Pinpoint the cell where the given text exists, returning its [x, y] midpoint coordinate. 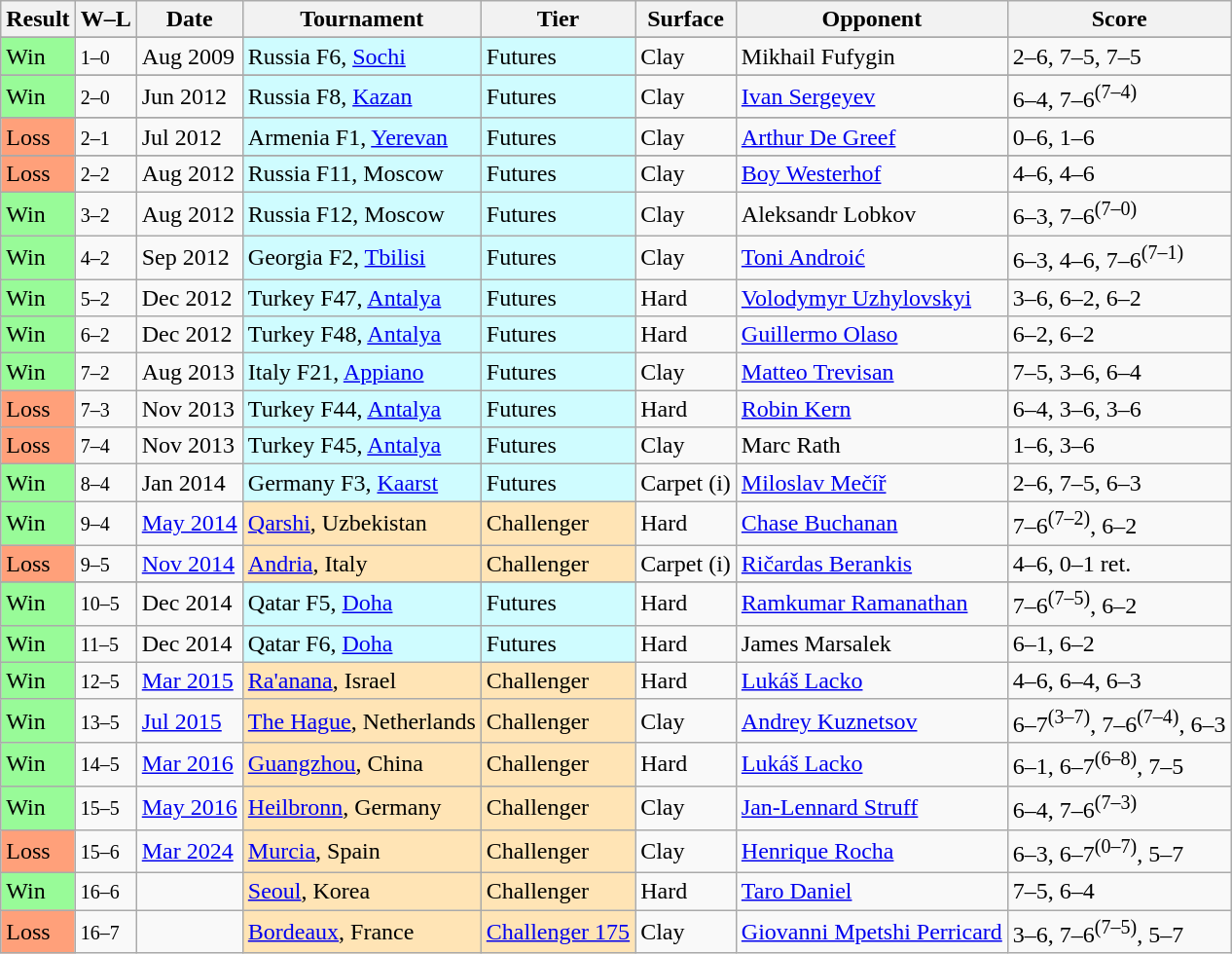
Mar 2015 [189, 680]
Italy F21, Appiano [362, 372]
Tier [558, 19]
Ramkumar Ramanathan [872, 604]
13–5 [105, 720]
6–4, 7–6(7–3) [1119, 808]
6–7(3–7), 7–6(7–4), 6–3 [1119, 720]
Turkey F48, Antalya [362, 335]
2–6, 7–5, 6–3 [1119, 483]
May 2014 [189, 524]
7–2 [105, 372]
Mar 2016 [189, 765]
Surface [686, 19]
1–0 [105, 56]
Guangzhou, China [362, 765]
Russia F6, Sochi [362, 56]
Jul 2015 [189, 720]
May 2016 [189, 808]
3–2 [105, 214]
Seoul, Korea [362, 892]
0–6, 1–6 [1119, 136]
14–5 [105, 765]
2–1 [105, 136]
W–L [105, 19]
16–6 [105, 892]
Qarshi, Uzbekistan [362, 524]
Germany F3, Kaarst [362, 483]
Heilbronn, Germany [362, 808]
6–4, 3–6, 3–6 [1119, 409]
Russia F11, Moscow [362, 173]
Sep 2012 [189, 257]
Opponent [872, 19]
5–2 [105, 298]
Miloslav Mečíř [872, 483]
Aug 2009 [189, 56]
11–5 [105, 643]
Andrey Kuznetsov [872, 720]
15–6 [105, 851]
12–5 [105, 680]
Nov 2014 [189, 564]
Boy Westerhof [872, 173]
Date [189, 19]
Mikhail Fufygin [872, 56]
Murcia, Spain [362, 851]
9–4 [105, 524]
3–6, 7–6(7–5), 5–7 [1119, 933]
Andria, Italy [362, 564]
Qatar F5, Doha [362, 604]
Jul 2012 [189, 136]
Aug 2013 [189, 372]
Ra'anana, Israel [362, 680]
6–2, 6–2 [1119, 335]
6–2 [105, 335]
The Hague, Netherlands [362, 720]
Robin Kern [872, 409]
Matteo Trevisan [872, 372]
Tournament [362, 19]
Marc Rath [872, 446]
4–6, 4–6 [1119, 173]
3–6, 6–2, 6–2 [1119, 298]
6–1, 6–2 [1119, 643]
Jan 2014 [189, 483]
8–4 [105, 483]
2–0 [105, 97]
Armenia F1, Yerevan [362, 136]
4–6, 0–1 ret. [1119, 564]
7–4 [105, 446]
7–3 [105, 409]
Giovanni Mpetshi Perricard [872, 933]
Russia F8, Kazan [362, 97]
Volodymyr Uzhylovskyi [872, 298]
7–6(7–2), 6–2 [1119, 524]
7–6(7–5), 6–2 [1119, 604]
6–3, 4–6, 7–6(7–1) [1119, 257]
4–6, 6–4, 6–3 [1119, 680]
10–5 [105, 604]
6–4, 7–6(7–4) [1119, 97]
Georgia F2, Tbilisi [362, 257]
7–5, 3–6, 6–4 [1119, 372]
Arthur De Greef [872, 136]
6–1, 6–7(6–8), 7–5 [1119, 765]
Result [38, 19]
9–5 [105, 564]
Qatar F6, Doha [362, 643]
Henrique Rocha [872, 851]
16–7 [105, 933]
Bordeaux, France [362, 933]
6–3, 7–6(7–0) [1119, 214]
Jan-Lennard Struff [872, 808]
2–6, 7–5, 7–5 [1119, 56]
Mar 2024 [189, 851]
Jun 2012 [189, 97]
Score [1119, 19]
Turkey F47, Antalya [362, 298]
2–2 [105, 173]
7–5, 6–4 [1119, 892]
Russia F12, Moscow [362, 214]
Ričardas Berankis [872, 564]
4–2 [105, 257]
Taro Daniel [872, 892]
James Marsalek [872, 643]
Ivan Sergeyev [872, 97]
Chase Buchanan [872, 524]
Aleksandr Lobkov [872, 214]
6–3, 6–7(0–7), 5–7 [1119, 851]
Turkey F45, Antalya [362, 446]
1–6, 3–6 [1119, 446]
Guillermo Olaso [872, 335]
Toni Androić [872, 257]
Challenger 175 [558, 933]
15–5 [105, 808]
Turkey F44, Antalya [362, 409]
